Return (x, y) of the center of cell containing provided text 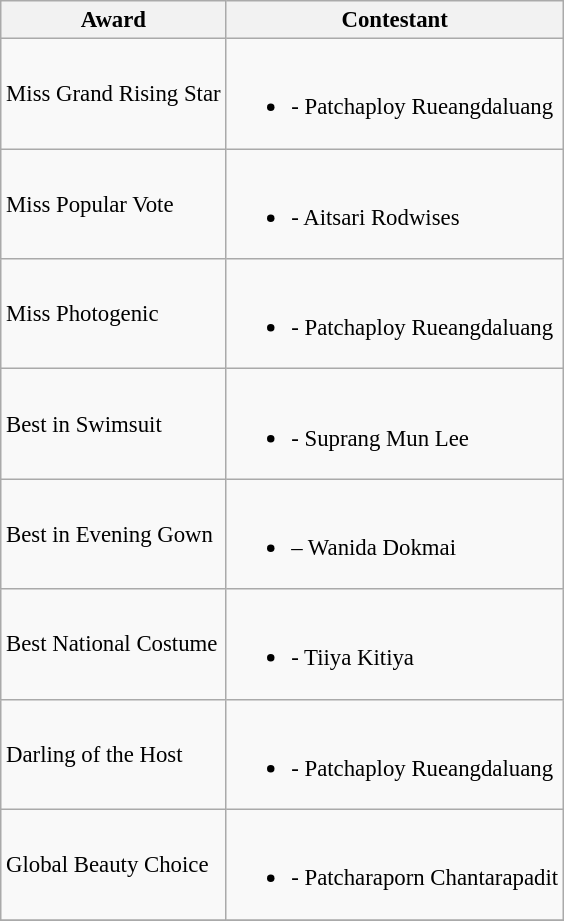
Miss Photogenic (114, 314)
- Aitsari Rodwises (395, 204)
Darling of the Host (114, 754)
- Patcharaporn Chantarapadit (395, 865)
Miss Grand Rising Star (114, 94)
– Wanida Dokmai (395, 534)
Award (114, 20)
- Suprang Mun Lee (395, 424)
Best National Costume (114, 644)
Miss Popular Vote (114, 204)
Contestant (395, 20)
- Tiiya Kitiya (395, 644)
Global Beauty Choice (114, 865)
Best in Evening Gown (114, 534)
Best in Swimsuit (114, 424)
